Detect which cell encompasses the target text, then output its (X, Y) center coordinate. 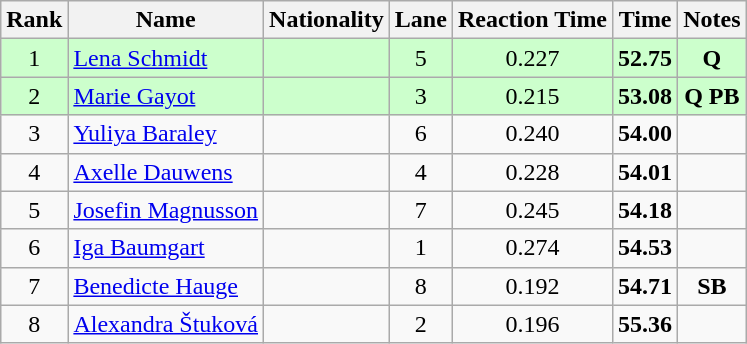
53.08 (646, 96)
Time (646, 20)
0.274 (532, 248)
54.00 (646, 134)
0.227 (532, 58)
SB (712, 286)
0.215 (532, 96)
Axelle Dauwens (166, 172)
54.53 (646, 248)
Benedicte Hauge (166, 286)
Lena Schmidt (166, 58)
54.01 (646, 172)
Lane (420, 20)
Marie Gayot (166, 96)
Rank (34, 20)
Alexandra Štuková (166, 324)
54.18 (646, 210)
Notes (712, 20)
0.245 (532, 210)
55.36 (646, 324)
52.75 (646, 58)
Reaction Time (532, 20)
0.192 (532, 286)
Q (712, 58)
Yuliya Baraley (166, 134)
0.240 (532, 134)
Q PB (712, 96)
Nationality (327, 20)
Name (166, 20)
0.196 (532, 324)
Iga Baumgart (166, 248)
54.71 (646, 286)
0.228 (532, 172)
Josefin Magnusson (166, 210)
